Detect which cell encompasses the target text, then output its (x, y) center coordinate. 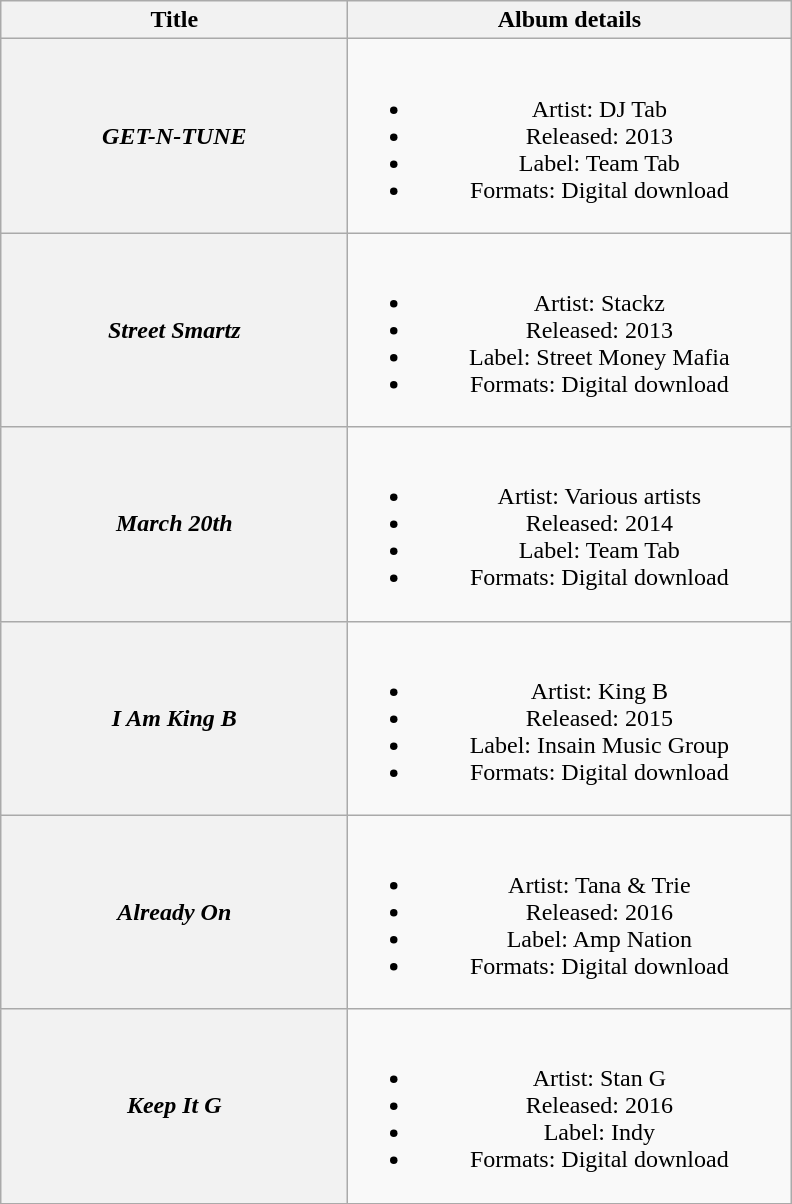
GET-N-TUNE (174, 136)
Title (174, 20)
Artist: Various artistsReleased: 2014Label: Team TabFormats: Digital download (570, 524)
Street Smartz (174, 330)
Already On (174, 912)
I Am King B (174, 718)
Artist: Stan GReleased: 2016Label: IndyFormats: Digital download (570, 1106)
March 20th (174, 524)
Artist: Tana & TrieReleased: 2016Label: Amp NationFormats: Digital download (570, 912)
Artist: King BReleased: 2015Label: Insain Music GroupFormats: Digital download (570, 718)
Artist: StackzReleased: 2013Label: Street Money MafiaFormats: Digital download (570, 330)
Album details (570, 20)
Artist: DJ TabReleased: 2013Label: Team TabFormats: Digital download (570, 136)
Keep It G (174, 1106)
